Search for the cell housing the specified text and yield its [X, Y] center coordinate. 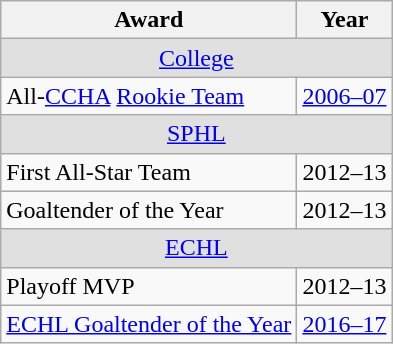
ECHL [196, 248]
Playoff MVP [149, 286]
Year [344, 20]
All-CCHA Rookie Team [149, 96]
First All-Star Team [149, 172]
2016–17 [344, 324]
ECHL Goaltender of the Year [149, 324]
Goaltender of the Year [149, 210]
Award [149, 20]
2006–07 [344, 96]
SPHL [196, 134]
College [196, 58]
